Return the (X, Y) coordinate for the center point of the cell that contains the specified text.  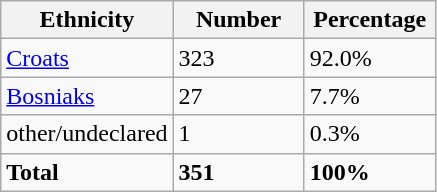
Total (87, 172)
Bosniaks (87, 96)
351 (238, 172)
Number (238, 20)
7.7% (370, 96)
Percentage (370, 20)
323 (238, 58)
1 (238, 134)
92.0% (370, 58)
other/undeclared (87, 134)
27 (238, 96)
0.3% (370, 134)
100% (370, 172)
Croats (87, 58)
Ethnicity (87, 20)
